Scan for the cell matching the given text and deliver its (X, Y) coordinate at center. 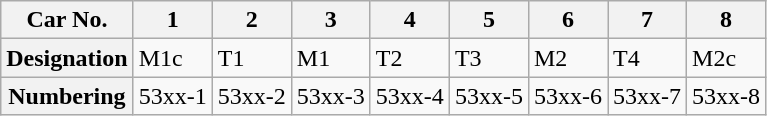
53xx-3 (330, 96)
2 (252, 20)
4 (410, 20)
53xx-1 (172, 96)
53xx-6 (568, 96)
T2 (410, 58)
M2 (568, 58)
53xx-8 (726, 96)
Car No. (67, 20)
T1 (252, 58)
53xx-5 (488, 96)
7 (648, 20)
53xx-4 (410, 96)
Designation (67, 58)
T4 (648, 58)
6 (568, 20)
T3 (488, 58)
53xx-7 (648, 96)
M2c (726, 58)
53xx-2 (252, 96)
8 (726, 20)
Numbering (67, 96)
5 (488, 20)
3 (330, 20)
M1 (330, 58)
M1c (172, 58)
1 (172, 20)
